Output the [x, y] coordinate of the center of the cell containing the given text.  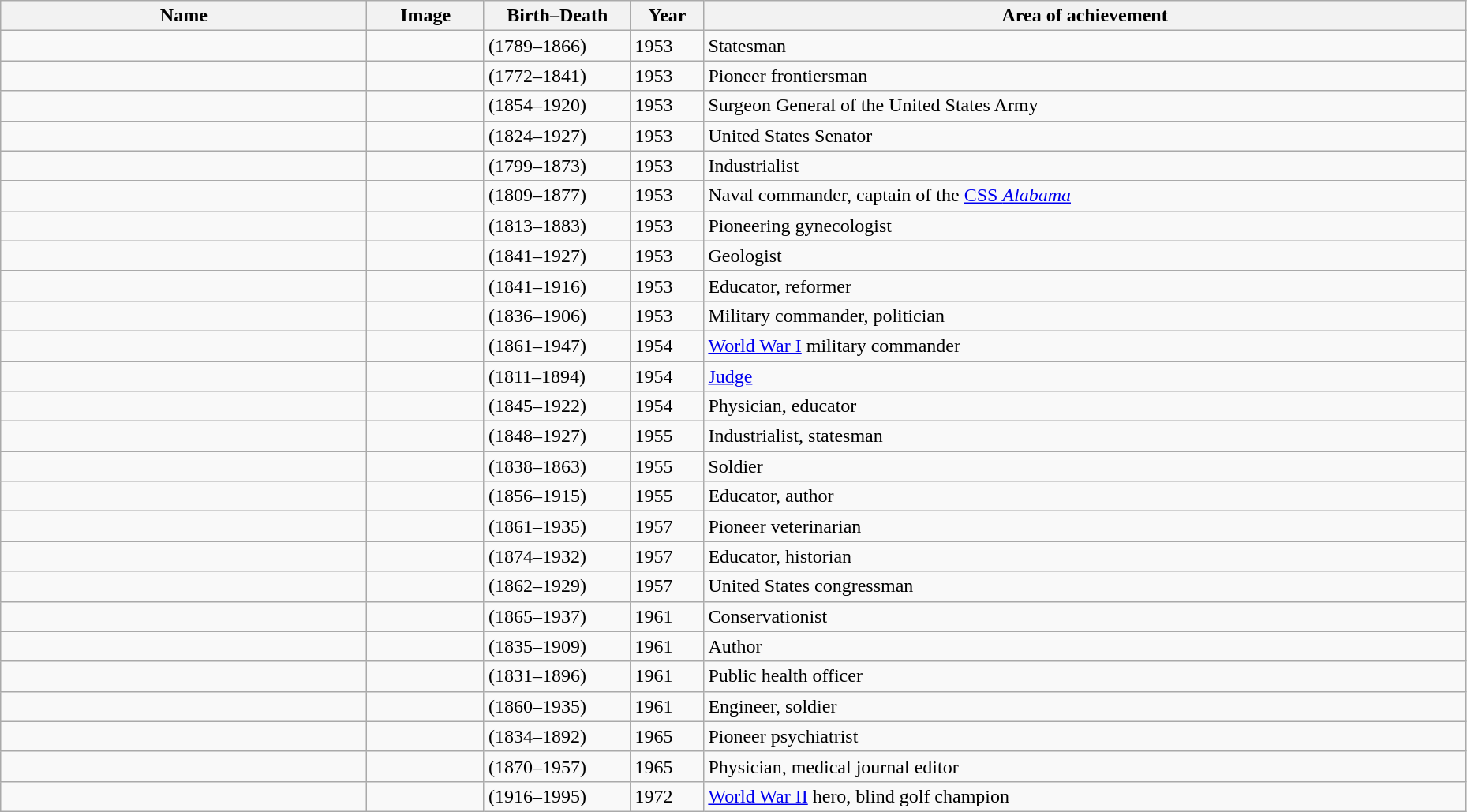
Physician, medical journal editor [1084, 766]
Educator, author [1084, 496]
(1860–1935) [557, 706]
United States congressman [1084, 586]
(1874–1932) [557, 556]
(1870–1957) [557, 766]
(1838–1863) [557, 466]
Conservationist [1084, 616]
Pioneering gynecologist [1084, 226]
Birth–Death [557, 16]
Judge [1084, 376]
Year [668, 16]
(1799–1873) [557, 166]
(1861–1947) [557, 346]
Surgeon General of the United States Army [1084, 106]
(1834–1892) [557, 736]
(1811–1894) [557, 376]
Soldier [1084, 466]
Military commander, politician [1084, 316]
(1861–1935) [557, 526]
(1836–1906) [557, 316]
(1831–1896) [557, 676]
Industrialist, statesman [1084, 436]
Statesman [1084, 46]
(1813–1883) [557, 226]
Geologist [1084, 256]
(1841–1927) [557, 256]
(1854–1920) [557, 106]
Naval commander, captain of the CSS Alabama [1084, 196]
Pioneer veterinarian [1084, 526]
Educator, historian [1084, 556]
Image [426, 16]
(1862–1929) [557, 586]
Author [1084, 646]
(1848–1927) [557, 436]
Engineer, soldier [1084, 706]
1972 [668, 796]
(1841–1916) [557, 286]
(1856–1915) [557, 496]
(1772–1841) [557, 76]
Industrialist [1084, 166]
Pioneer frontiersman [1084, 76]
Physician, educator [1084, 406]
(1824–1927) [557, 136]
Name [184, 16]
(1865–1937) [557, 616]
World War II hero, blind golf champion [1084, 796]
Pioneer psychiatrist [1084, 736]
United States Senator [1084, 136]
(1845–1922) [557, 406]
(1916–1995) [557, 796]
World War I military commander [1084, 346]
(1789–1866) [557, 46]
(1809–1877) [557, 196]
Area of achievement [1084, 16]
Public health officer [1084, 676]
(1835–1909) [557, 646]
Educator, reformer [1084, 286]
